Return [x, y] of the center of cell containing provided text 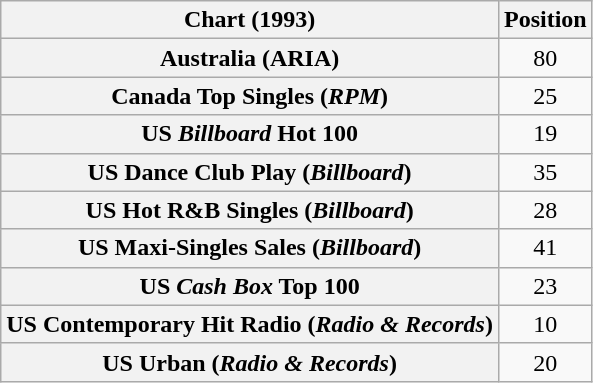
41 [545, 248]
23 [545, 286]
Position [545, 20]
US Dance Club Play (Billboard) [250, 172]
US Maxi-Singles Sales (Billboard) [250, 248]
US Cash Box Top 100 [250, 286]
28 [545, 210]
US Hot R&B Singles (Billboard) [250, 210]
80 [545, 58]
US Billboard Hot 100 [250, 134]
35 [545, 172]
US Contemporary Hit Radio (Radio & Records) [250, 324]
Australia (ARIA) [250, 58]
25 [545, 96]
Chart (1993) [250, 20]
19 [545, 134]
Canada Top Singles (RPM) [250, 96]
US Urban (Radio & Records) [250, 362]
10 [545, 324]
20 [545, 362]
